Provide the (x, y) coordinate of the cell's center where the given text is located.  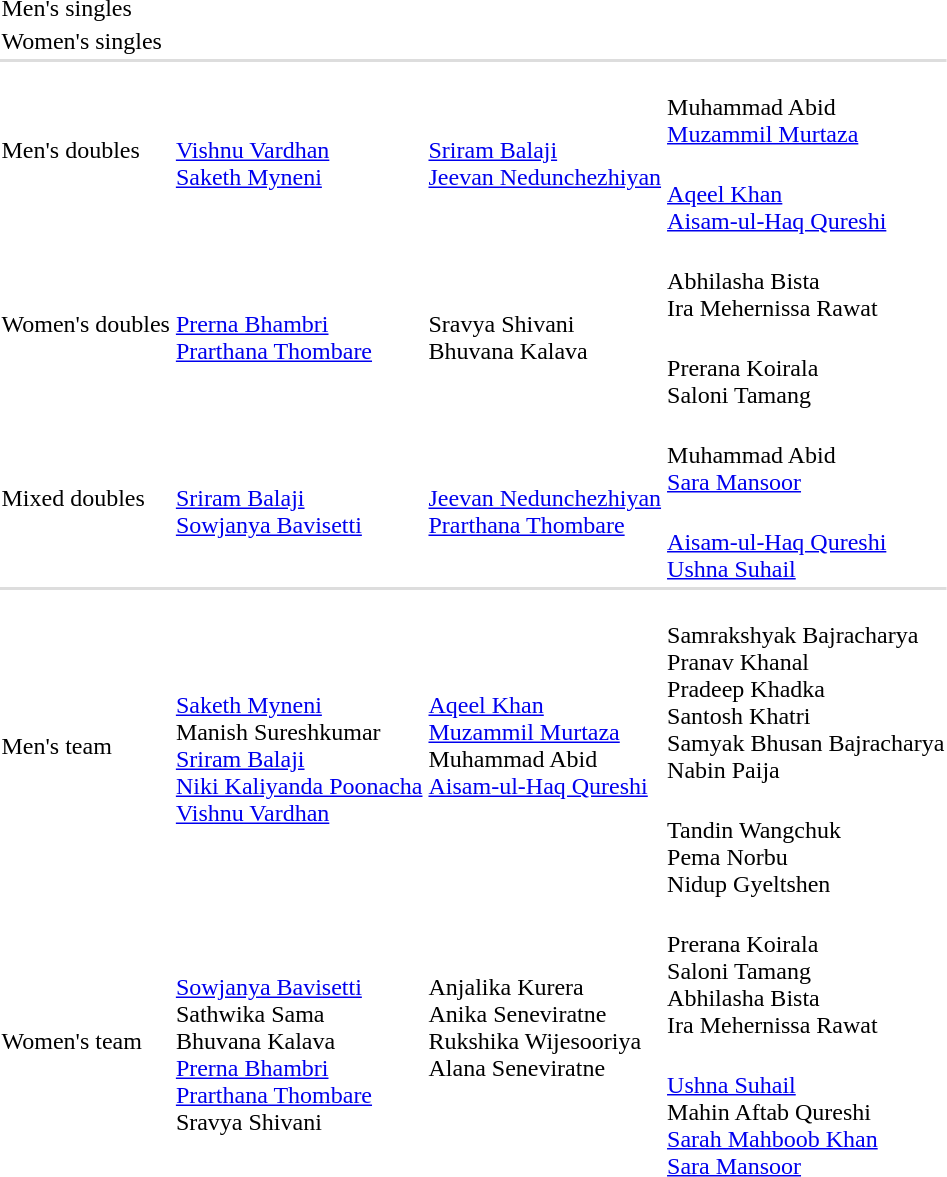
Mixed doubles (86, 498)
Abhilasha BistaIra Mehernissa Rawat (806, 281)
Men's doubles (86, 150)
Saketh MyneniManish SureshkumarSriram BalajiNiki Kaliyanda PoonachaVishnu Vardhan (299, 746)
Aqeel KhanAisam-ul-Haq Qureshi (806, 194)
Sriram BalajiSowjanya Bavisetti (299, 498)
Aisam-ul-Haq QureshiUshna Suhail (806, 542)
Muhammad AbidMuzammil Murtaza (806, 107)
Tandin WangchukPema NorbuNidup Gyeltshen (806, 844)
Prerana KoiralaSaloni TamangAbhilasha BistaIra Mehernissa Rawat (806, 971)
Women's doubles (86, 324)
Sravya ShivaniBhuvana Kalava (545, 324)
Sriram BalajiJeevan Nedunchezhiyan (545, 150)
Prerana KoiralaSaloni Tamang (806, 368)
Jeevan NedunchezhiyanPrarthana Thombare (545, 498)
Prerna BhambriPrarthana Thombare (299, 324)
Men's team (86, 746)
Muhammad AbidSara Mansoor (806, 455)
Vishnu VardhanSaketh Myneni (299, 150)
Women's singles (86, 41)
Aqeel KhanMuzammil MurtazaMuhammad AbidAisam-ul-Haq Qureshi (545, 746)
Samrakshyak BajracharyaPranav KhanalPradeep KhadkaSantosh KhatriSamyak Bhusan BajracharyaNabin Paija (806, 689)
